Extract the [X, Y] coordinate from the center of the cell holding the provided text.  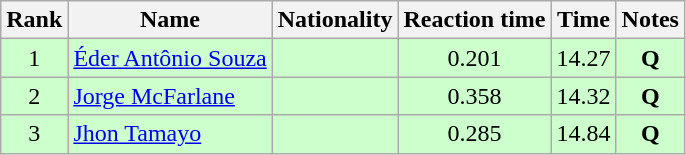
Time [584, 20]
Jhon Tamayo [170, 134]
2 [34, 96]
0.201 [474, 58]
Rank [34, 20]
Jorge McFarlane [170, 96]
3 [34, 134]
1 [34, 58]
14.32 [584, 96]
Nationality [335, 20]
Name [170, 20]
14.84 [584, 134]
Notes [650, 20]
Reaction time [474, 20]
0.285 [474, 134]
14.27 [584, 58]
0.358 [474, 96]
Éder Antônio Souza [170, 58]
